Detect which cell encompasses the target text, then output its (x, y) center coordinate. 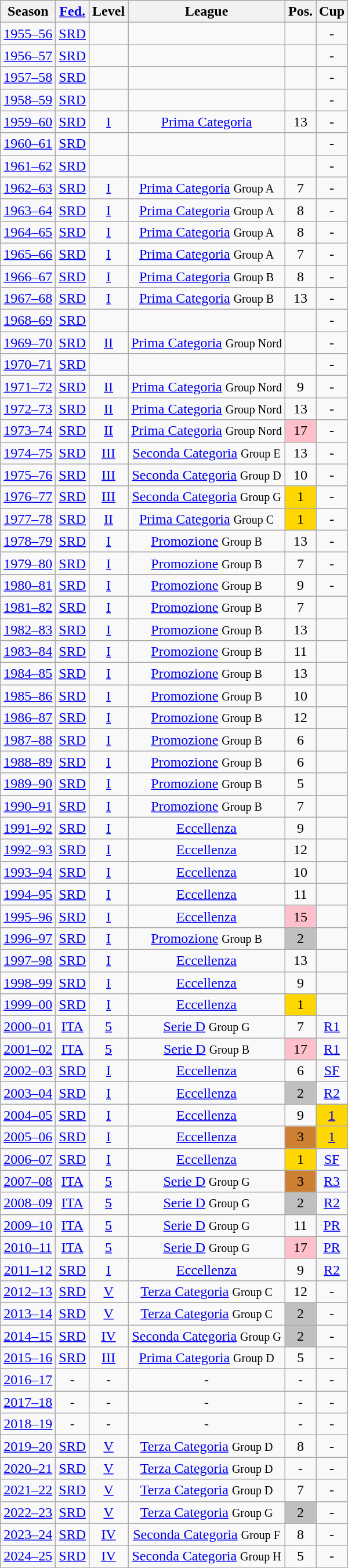
R3 (332, 1181)
Cup (332, 12)
2000–01 (28, 1027)
1955–56 (28, 34)
1977–78 (28, 519)
2005–06 (28, 1137)
Pos. (300, 12)
2024–25 (28, 1556)
1958–59 (28, 100)
1995–96 (28, 916)
League (206, 12)
1980–81 (28, 585)
Seconda Categoria Group D (206, 475)
1975–76 (28, 475)
1986–87 (28, 718)
1966–67 (28, 277)
2006–07 (28, 1159)
1979–80 (28, 563)
2003–04 (28, 1093)
Seconda Categoria Group E (206, 453)
Terza Categoria Group G (206, 1512)
1981–82 (28, 607)
1990–91 (28, 806)
1998–99 (28, 983)
1961–62 (28, 166)
2017–18 (28, 1402)
1984–85 (28, 674)
1963–64 (28, 210)
Seconda Categoria Group F (206, 1534)
2008–09 (28, 1203)
2022–23 (28, 1512)
1971–72 (28, 387)
2016–17 (28, 1380)
2020–21 (28, 1468)
2010–11 (28, 1247)
1994–95 (28, 894)
1974–75 (28, 453)
2014–15 (28, 1335)
1987–88 (28, 740)
2023–24 (28, 1534)
1959–60 (28, 122)
Serie D Group B (206, 1049)
2013–14 (28, 1313)
1970–71 (28, 365)
1964–65 (28, 232)
1967–68 (28, 299)
1962–63 (28, 188)
1996–97 (28, 938)
2001–02 (28, 1049)
1999–00 (28, 1005)
Season (28, 12)
1968–69 (28, 321)
1976–77 (28, 497)
1988–89 (28, 762)
1989–90 (28, 784)
2019–20 (28, 1446)
2015–16 (28, 1358)
1991–92 (28, 828)
1997–98 (28, 960)
2007–08 (28, 1181)
2011–12 (28, 1269)
Prima Categoria (206, 122)
1993–94 (28, 872)
Fed. (72, 12)
2018–19 (28, 1424)
2009–10 (28, 1225)
1957–58 (28, 78)
1992–93 (28, 850)
1985–86 (28, 696)
Prima Categoria Group C (206, 519)
1978–79 (28, 541)
Prima Categoria Group D (206, 1358)
1973–74 (28, 431)
Level (109, 12)
1965–66 (28, 254)
2004–05 (28, 1115)
Seconda Categoria Group H (206, 1556)
1972–73 (28, 409)
15 (300, 916)
1956–57 (28, 56)
1982–83 (28, 629)
1960–61 (28, 144)
2021–22 (28, 1490)
2012–13 (28, 1291)
1983–84 (28, 652)
2002–03 (28, 1071)
1969–70 (28, 343)
